Locate the cell with the specified text and output its (X, Y) center coordinate. 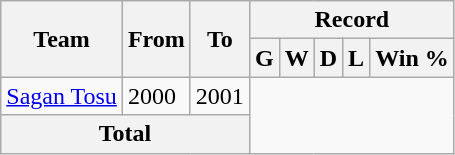
2000 (156, 96)
To (220, 39)
Sagan Tosu (62, 96)
Win % (412, 58)
Team (62, 39)
W (296, 58)
Total (126, 134)
From (156, 39)
D (328, 58)
L (356, 58)
Record (352, 20)
G (264, 58)
2001 (220, 96)
